Determine the [X, Y] coordinate at the center of the cell enclosing the given text.  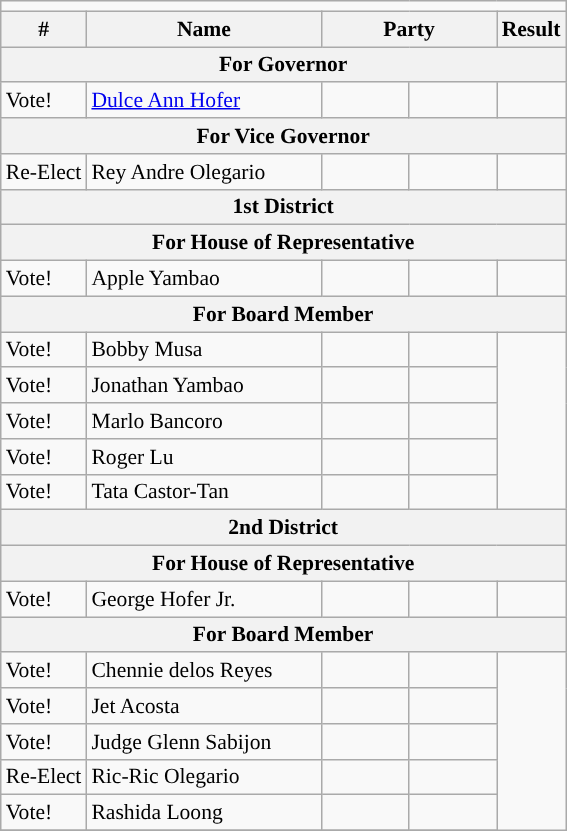
For Vice Governor [284, 136]
Judge Glenn Sabijon [204, 742]
Apple Yambao [204, 279]
Dulce Ann Hofer [204, 101]
2nd District [284, 528]
Party [410, 29]
Bobby Musa [204, 350]
Jet Acosta [204, 706]
Chennie delos Reyes [204, 671]
Roger Lu [204, 457]
Result [532, 29]
Ric-Ric Olegario [204, 777]
Marlo Bancoro [204, 421]
1st District [284, 207]
George Hofer Jr. [204, 599]
For Governor [284, 65]
Rashida Loong [204, 813]
# [44, 29]
Tata Castor-Tan [204, 492]
Name [204, 29]
Rey Andre Olegario [204, 172]
Jonathan Yambao [204, 386]
